Extract the [X, Y] coordinate from the center of the cell holding the provided text.  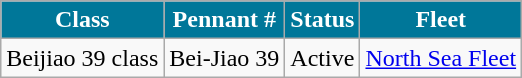
Status [322, 20]
North Sea Fleet [441, 58]
Bei-Jiao 39 [224, 58]
Active [322, 58]
Pennant # [224, 20]
Fleet [441, 20]
Beijiao 39 class [82, 58]
Class [82, 20]
